Capture the cell that displays the provided text and extract its (X, Y) central coordinate. 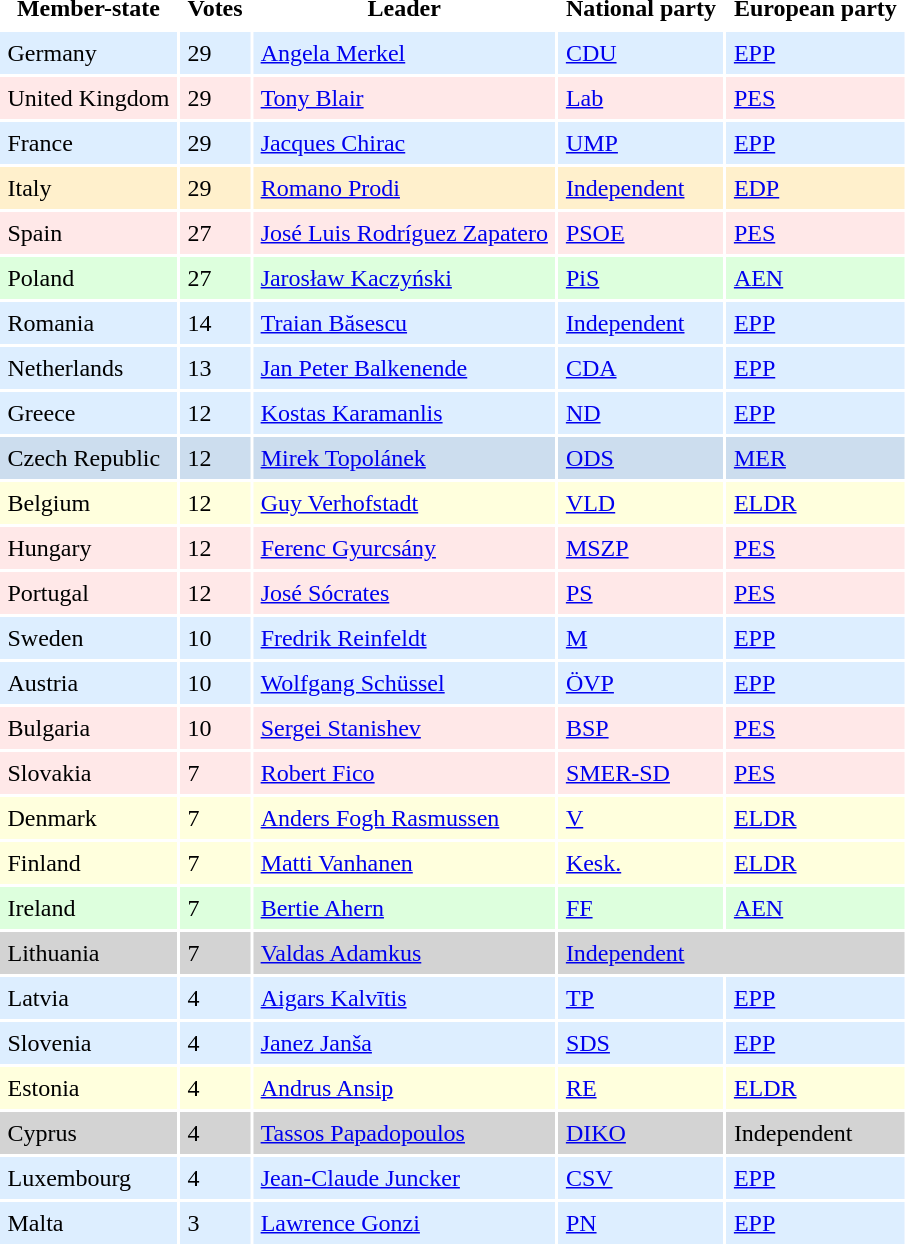
Matti Vanhanen (404, 863)
José Sócrates (404, 593)
Denmark (88, 818)
Traian Băsescu (404, 323)
Latvia (88, 998)
Wolfgang Schüssel (404, 683)
ÖVP (640, 683)
CSV (640, 1178)
Bulgaria (88, 728)
MER (815, 458)
Fredrik Reinfeldt (404, 638)
PiS (640, 278)
Luxembourg (88, 1178)
Guy Verhofstadt (404, 503)
Netherlands (88, 368)
ND (640, 413)
DIKO (640, 1133)
Lawrence Gonzi (404, 1223)
3 (215, 1223)
Valdas Adamkus (404, 953)
Spain (88, 233)
Jean-Claude Juncker (404, 1178)
Tassos Papadopoulos (404, 1133)
Janez Janša (404, 1043)
Kostas Karamanlis (404, 413)
EDP (815, 188)
FF (640, 908)
Anders Fogh Rasmussen (404, 818)
Italy (88, 188)
Sergei Stanishev (404, 728)
Bertie Ahern (404, 908)
Romania (88, 323)
Sweden (88, 638)
José Luis Rodríguez Zapatero (404, 233)
Austria (88, 683)
PSOE (640, 233)
Jacques Chirac (404, 143)
Germany (88, 53)
Angela Merkel (404, 53)
RE (640, 1088)
Slovenia (88, 1043)
VLD (640, 503)
Jan Peter Balkenende (404, 368)
Kesk. (640, 863)
PS (640, 593)
Robert Fico (404, 773)
Lithuania (88, 953)
Ireland (88, 908)
V (640, 818)
Ferenc Gyurcsány (404, 548)
ODS (640, 458)
Mirek Topolánek (404, 458)
Portugal (88, 593)
UMP (640, 143)
Aigars Kalvītis (404, 998)
Hungary (88, 548)
Belgium (88, 503)
14 (215, 323)
Finland (88, 863)
France (88, 143)
MSZP (640, 548)
Estonia (88, 1088)
SDS (640, 1043)
Jarosław Kaczyński (404, 278)
Czech Republic (88, 458)
M (640, 638)
SMER-SD (640, 773)
13 (215, 368)
PN (640, 1223)
CDA (640, 368)
Tony Blair (404, 98)
Malta (88, 1223)
Andrus Ansip (404, 1088)
Romano Prodi (404, 188)
Poland (88, 278)
Lab (640, 98)
CDU (640, 53)
Slovakia (88, 773)
Greece (88, 413)
United Kingdom (88, 98)
TP (640, 998)
Cyprus (88, 1133)
BSP (640, 728)
